Extract the [x, y] coordinate from the center of the cell holding the provided text.  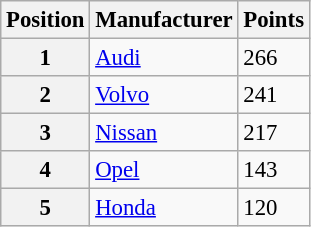
Honda [164, 208]
4 [46, 170]
Points [274, 20]
120 [274, 208]
Audi [164, 58]
2 [46, 95]
241 [274, 95]
266 [274, 58]
3 [46, 133]
Opel [164, 170]
5 [46, 208]
217 [274, 133]
Nissan [164, 133]
Position [46, 20]
1 [46, 58]
Volvo [164, 95]
Manufacturer [164, 20]
143 [274, 170]
